Extract the (x, y) coordinate from the center of the cell holding the provided text.  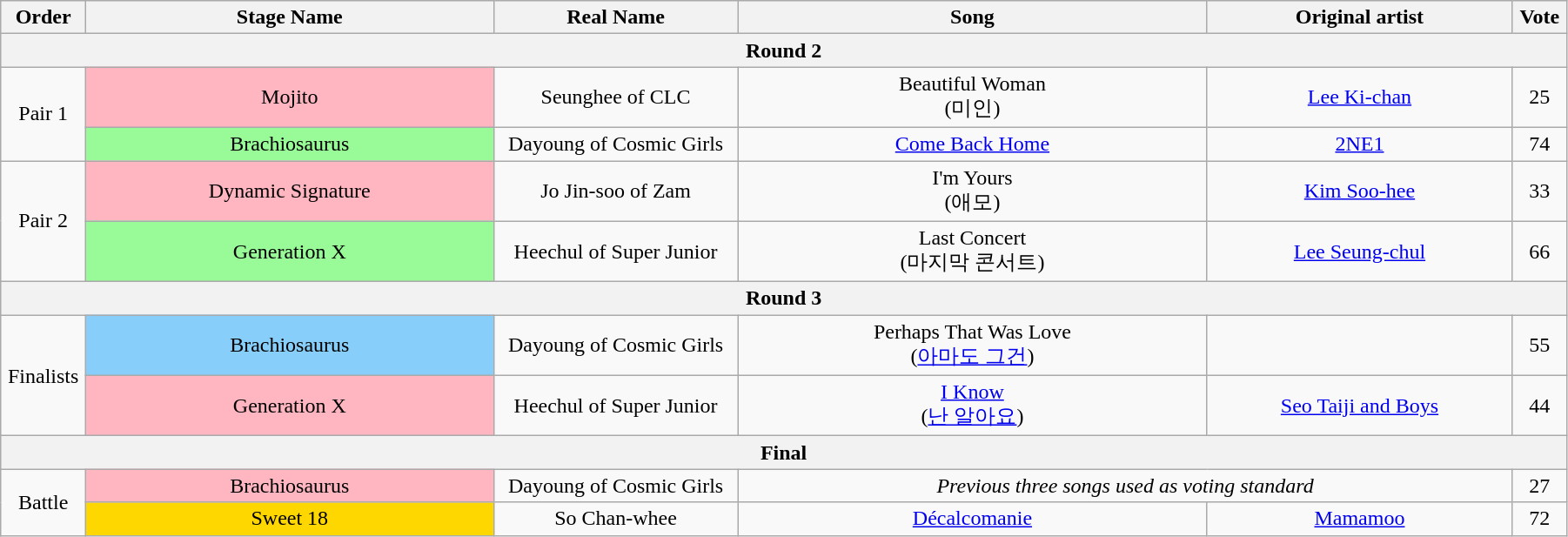
Pair 2 (44, 221)
Pair 1 (44, 114)
Battle (44, 502)
Kim Soo-hee (1359, 191)
Seo Taiji and Boys (1359, 406)
74 (1539, 144)
Stage Name (290, 17)
66 (1539, 252)
Vote (1539, 17)
Lee Ki-chan (1359, 97)
Mamamoo (1359, 519)
Come Back Home (973, 144)
Perhaps That Was Love(아마도 그건) (973, 346)
I Know(난 알아요) (973, 406)
Décalcomanie (973, 519)
Mojito (290, 97)
Lee Seung-chul (1359, 252)
Original artist (1359, 17)
Final (784, 453)
Beautiful Woman(미인) (973, 97)
2NE1 (1359, 144)
Real Name (616, 17)
33 (1539, 191)
Finalists (44, 376)
Jo Jin-soo of Zam (616, 191)
So Chan-whee (616, 519)
Dynamic Signature (290, 191)
Round 2 (784, 50)
Order (44, 17)
25 (1539, 97)
Sweet 18 (290, 519)
27 (1539, 486)
Seunghee of CLC (616, 97)
Last Concert(마지막 콘서트) (973, 252)
72 (1539, 519)
Round 3 (784, 299)
Song (973, 17)
I'm Yours(애모) (973, 191)
55 (1539, 346)
44 (1539, 406)
Previous three songs used as voting standard (1125, 486)
